Extract the (X, Y) coordinate from the center of the cell holding the provided text.  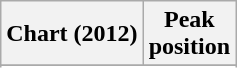
Peakposition (189, 34)
Chart (2012) (72, 34)
